For the text-containing cell, return its midpoint in [X, Y] coordinate format. 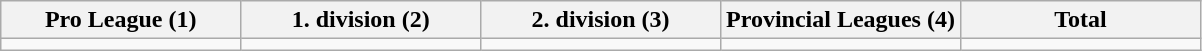
2. division (3) [601, 20]
Total [1080, 20]
Provincial Leagues (4) [841, 20]
Pro League (1) [121, 20]
1. division (2) [361, 20]
